Output the [X, Y] coordinate of the center of the cell containing the given text.  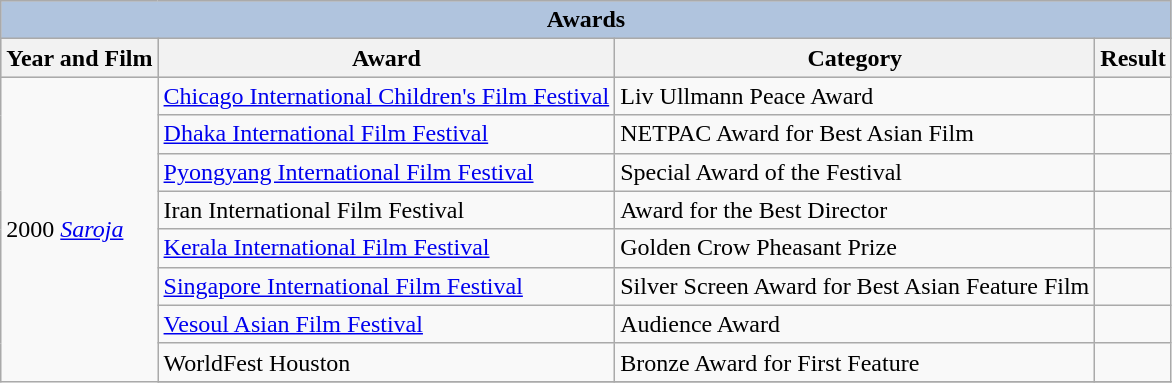
Special Award of the Festival [855, 172]
2000 Saroja [80, 229]
Award for the Best Director [855, 210]
Year and Film [80, 58]
Chicago International Children's Film Festival [386, 96]
Awards [586, 20]
Pyongyang International Film Festival [386, 172]
Kerala International Film Festival [386, 248]
Category [855, 58]
Award [386, 58]
Audience Award [855, 324]
Iran International Film Festival [386, 210]
WorldFest Houston [386, 362]
Result [1133, 58]
NETPAC Award for Best Asian Film [855, 134]
Golden Crow Pheasant Prize [855, 248]
Vesoul Asian Film Festival [386, 324]
Singapore International Film Festival [386, 286]
Bronze Award for First Feature [855, 362]
Liv Ullmann Peace Award [855, 96]
Dhaka International Film Festival [386, 134]
Silver Screen Award for Best Asian Feature Film [855, 286]
